Identify which cell holds the provided text, then report its (x, y) central coordinate. 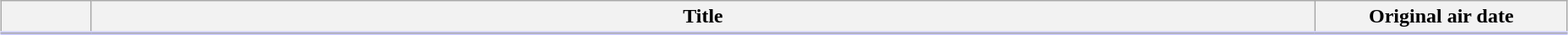
Title (703, 17)
Original air date (1441, 17)
